Search for the cell housing the specified text and yield its [x, y] center coordinate. 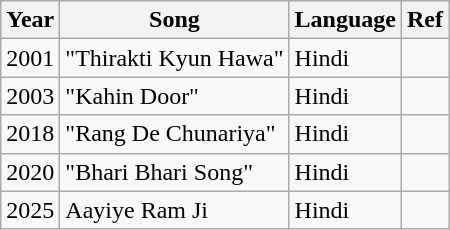
2018 [30, 134]
Aayiye Ram Ji [174, 210]
Year [30, 20]
2003 [30, 96]
"Rang De Chunariya" [174, 134]
2020 [30, 172]
Ref [426, 20]
Language [345, 20]
"Bhari Bhari Song" [174, 172]
"Thirakti Kyun Hawa" [174, 58]
2001 [30, 58]
2025 [30, 210]
Song [174, 20]
"Kahin Door" [174, 96]
